Scan for the cell matching the given text and deliver its [X, Y] coordinate at center. 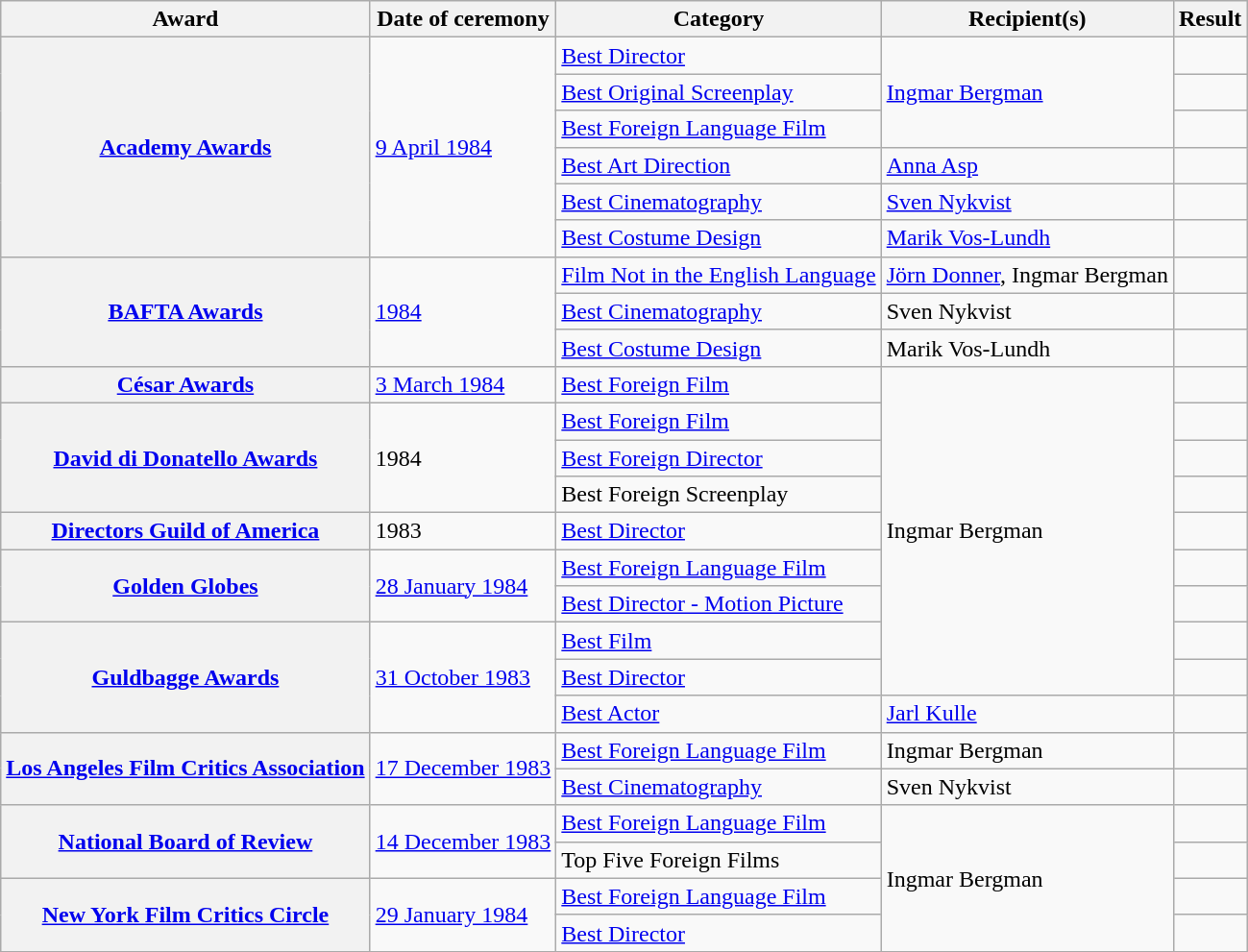
29 January 1984 [463, 915]
Golden Globes [185, 586]
Best Foreign Screenplay [719, 495]
Los Angeles Film Critics Association [185, 769]
Best Original Screenplay [719, 92]
17 December 1983 [463, 769]
Award [185, 19]
Anna Asp [1027, 165]
Guldbagge Awards [185, 677]
Jarl Kulle [1027, 714]
Best Film [719, 641]
Category [719, 19]
BAFTA Awards [185, 311]
David di Donatello Awards [185, 457]
3 March 1984 [463, 384]
14 December 1983 [463, 842]
New York Film Critics Circle [185, 915]
Best Actor [719, 714]
Recipient(s) [1027, 19]
César Awards [185, 384]
28 January 1984 [463, 586]
31 October 1983 [463, 677]
Best Director - Motion Picture [719, 604]
Best Art Direction [719, 165]
1983 [463, 531]
Directors Guild of America [185, 531]
Date of ceremony [463, 19]
Jörn Donner, Ingmar Bergman [1027, 275]
National Board of Review [185, 842]
Academy Awards [185, 147]
Best Foreign Director [719, 458]
Film Not in the English Language [719, 275]
9 April 1984 [463, 147]
Result [1210, 19]
Top Five Foreign Films [719, 860]
